Pinpoint the cell where the given text exists, returning its [X, Y] midpoint coordinate. 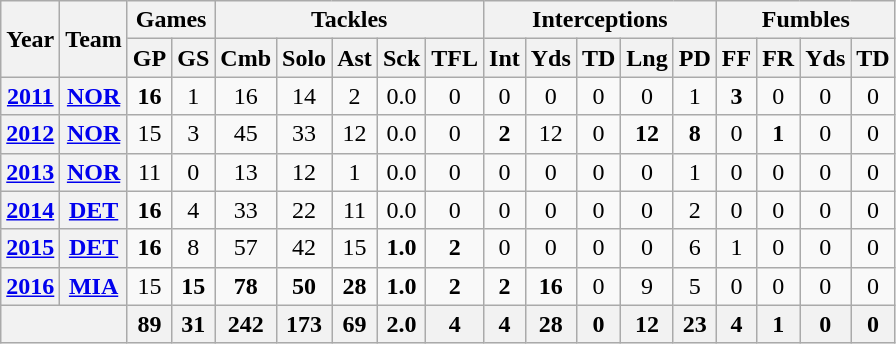
42 [304, 248]
Lng [647, 58]
Ast [355, 58]
Cmb [246, 58]
PD [694, 58]
50 [304, 286]
57 [246, 248]
Team [94, 39]
2016 [30, 286]
23 [694, 324]
Int [505, 58]
69 [355, 324]
Solo [304, 58]
GP [149, 58]
173 [304, 324]
Games [170, 20]
Interceptions [600, 20]
13 [246, 172]
2013 [30, 172]
MIA [94, 286]
2.0 [401, 324]
2014 [30, 210]
78 [246, 286]
89 [149, 324]
5 [694, 286]
2015 [30, 248]
22 [304, 210]
Fumbles [806, 20]
Year [30, 39]
2012 [30, 134]
FR [778, 58]
TFL [455, 58]
GS [194, 58]
31 [194, 324]
Tackles [350, 20]
Sck [401, 58]
6 [694, 248]
FF [736, 58]
45 [246, 134]
14 [304, 96]
9 [647, 286]
2011 [30, 96]
242 [246, 324]
